Identify which cell holds the provided text, then report its (x, y) central coordinate. 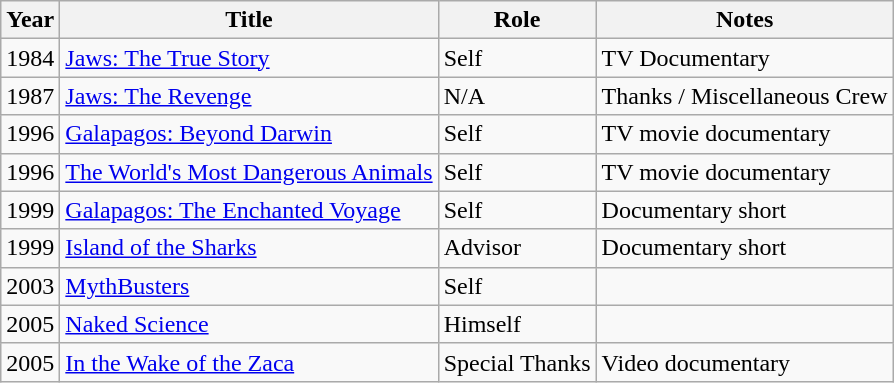
TV Documentary (744, 58)
The World's Most Dangerous Animals (249, 172)
In the Wake of the Zaca (249, 362)
MythBusters (249, 286)
Himself (517, 324)
2003 (30, 286)
Island of the Sharks (249, 248)
Title (249, 20)
Thanks / Miscellaneous Crew (744, 96)
Jaws: The Revenge (249, 96)
Video documentary (744, 362)
Naked Science (249, 324)
Special Thanks (517, 362)
Notes (744, 20)
Jaws: The True Story (249, 58)
Advisor (517, 248)
1987 (30, 96)
N/A (517, 96)
Role (517, 20)
1984 (30, 58)
Galapagos: The Enchanted Voyage (249, 210)
Galapagos: Beyond Darwin (249, 134)
Year (30, 20)
